For the text-containing cell, return its midpoint in (X, Y) coordinate format. 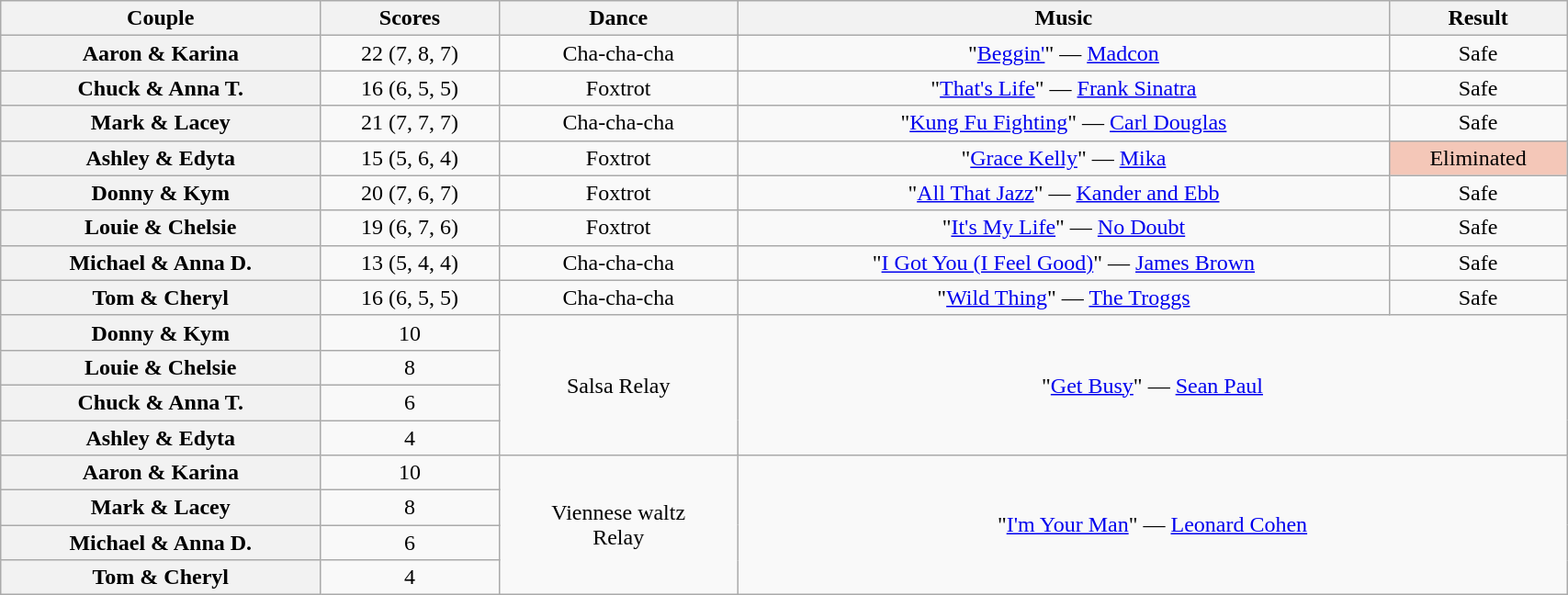
13 (5, 4, 4) (410, 263)
"That's Life" — Frank Sinatra (1064, 88)
15 (5, 6, 4) (410, 158)
"Get Busy" — Sean Paul (1152, 385)
Result (1477, 18)
Music (1064, 18)
"All That Jazz" — Kander and Ebb (1064, 193)
"I Got You (I Feel Good)" — James Brown (1064, 263)
"It's My Life" — No Doubt (1064, 228)
Scores (410, 18)
"Grace Kelly" — Mika (1064, 158)
Dance (618, 18)
"Wild Thing" — The Troggs (1064, 297)
19 (6, 7, 6) (410, 228)
Couple (161, 18)
"Beggin'" — Madcon (1064, 53)
Eliminated (1477, 158)
"I'm Your Man" — Leonard Cohen (1152, 525)
20 (7, 6, 7) (410, 193)
21 (7, 7, 7) (410, 123)
22 (7, 8, 7) (410, 53)
"Kung Fu Fighting" — Carl Douglas (1064, 123)
Salsa Relay (618, 385)
Viennese waltzRelay (618, 525)
